Search for the cell housing the specified text and yield its (X, Y) center coordinate. 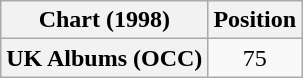
75 (255, 58)
Position (255, 20)
Chart (1998) (104, 20)
UK Albums (OCC) (104, 58)
